Identify which cell holds the provided text, then report its (x, y) central coordinate. 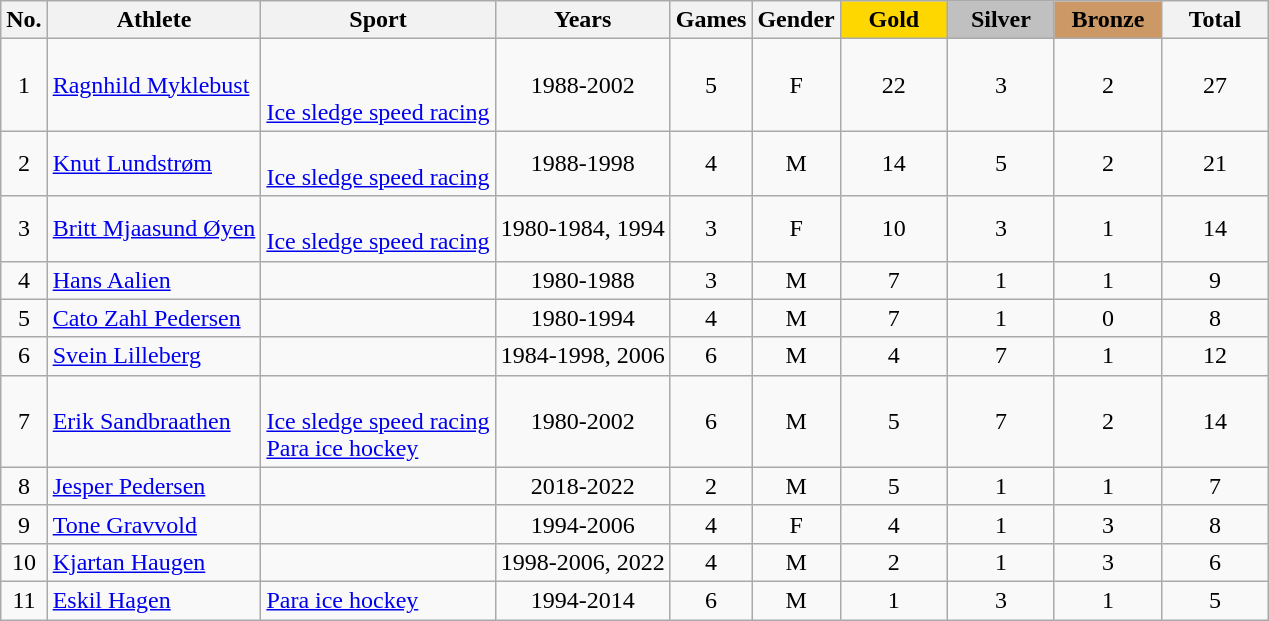
22 (894, 85)
1988-1998 (582, 164)
Total (1214, 20)
21 (1214, 164)
Sport (378, 20)
1984-1998, 2006 (582, 356)
11 (24, 600)
Tone Gravvold (154, 524)
Svein Lilleberg (154, 356)
1980-1984, 1994 (582, 228)
Eskil Hagen (154, 600)
Bronze (1108, 20)
1998-2006, 2022 (582, 562)
Gold (894, 20)
Knut Lundstrøm (154, 164)
27 (1214, 85)
2018-2022 (582, 486)
1980-1994 (582, 318)
Hans Aalien (154, 280)
Years (582, 20)
Silver (1000, 20)
Kjartan Haugen (154, 562)
1994-2014 (582, 600)
Jesper Pedersen (154, 486)
1994-2006 (582, 524)
Ice sledge speed racingPara ice hockey (378, 421)
Gender (796, 20)
Britt Mjaasund Øyen (154, 228)
1988-2002 (582, 85)
Ragnhild Myklebust (154, 85)
Erik Sandbraathen (154, 421)
0 (1108, 318)
Para ice hockey (378, 600)
Cato Zahl Pedersen (154, 318)
No. (24, 20)
Games (711, 20)
1980-1988 (582, 280)
Athlete (154, 20)
1980-2002 (582, 421)
12 (1214, 356)
